Output the (X, Y) coordinate of the center of the cell containing the given text.  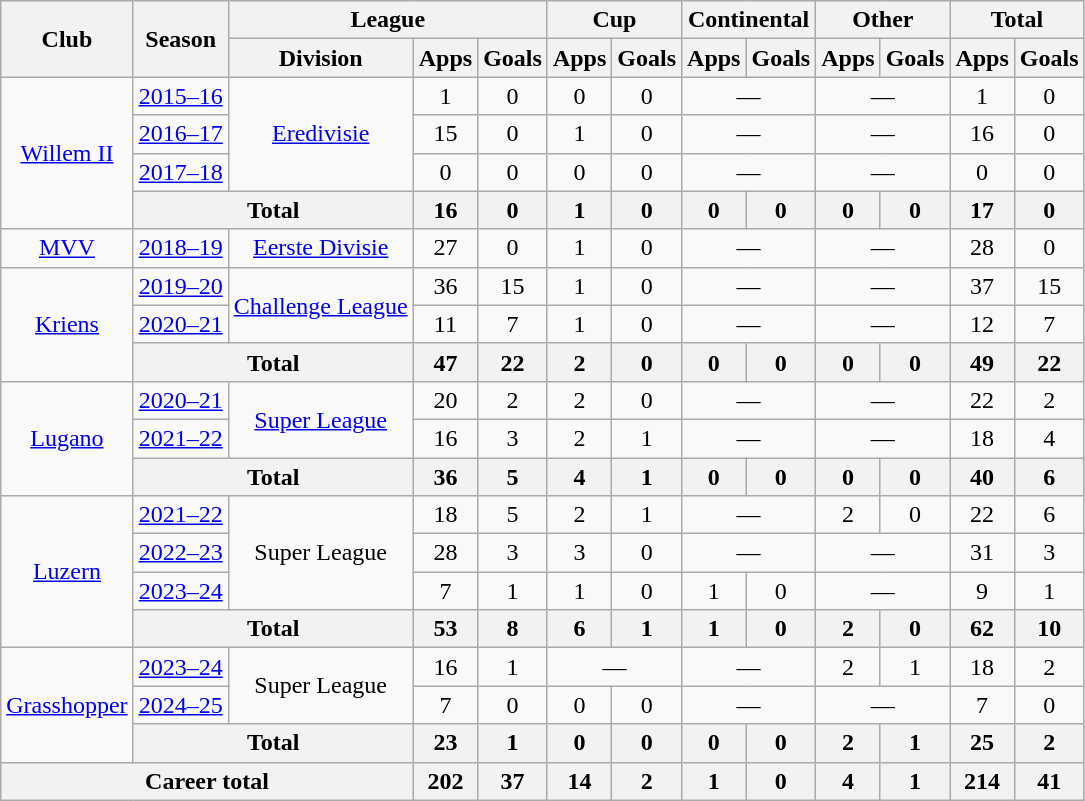
League (388, 20)
2022–23 (180, 553)
Grasshopper (67, 705)
62 (982, 629)
53 (445, 629)
31 (982, 553)
41 (1049, 781)
Cup (614, 20)
8 (513, 629)
Willem II (67, 153)
17 (982, 210)
214 (982, 781)
23 (445, 743)
Luzern (67, 572)
47 (445, 362)
Lugano (67, 438)
2015–16 (180, 96)
20 (445, 400)
Division (320, 58)
Eredivisie (320, 134)
2017–18 (180, 172)
25 (982, 743)
Other (883, 20)
2016–17 (180, 134)
MVV (67, 248)
2019–20 (180, 286)
Kriens (67, 324)
49 (982, 362)
27 (445, 248)
Eerste Divisie (320, 248)
202 (445, 781)
Club (67, 39)
10 (1049, 629)
40 (982, 477)
Career total (207, 781)
Season (180, 39)
11 (445, 324)
2018–19 (180, 248)
14 (579, 781)
12 (982, 324)
Continental (749, 20)
9 (982, 591)
2024–25 (180, 705)
Challenge League (320, 305)
